Detect which cell encompasses the target text, then output its (X, Y) center coordinate. 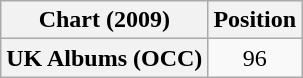
96 (255, 58)
UK Albums (OCC) (104, 58)
Position (255, 20)
Chart (2009) (104, 20)
